Return (x, y) of the center of cell containing provided text 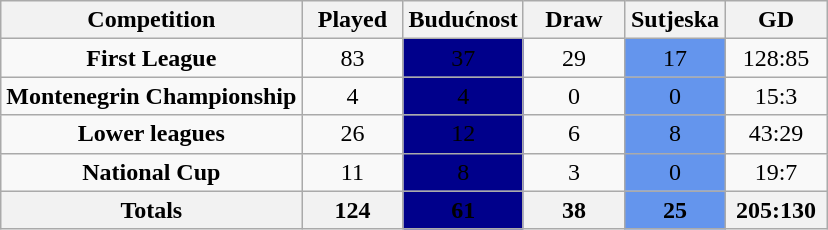
43:29 (776, 134)
Sutjeska (674, 20)
37 (463, 58)
6 (574, 134)
38 (574, 210)
11 (352, 172)
12 (463, 134)
124 (352, 210)
61 (463, 210)
26 (352, 134)
First League (152, 58)
205:130 (776, 210)
83 (352, 58)
GD (776, 20)
Draw (574, 20)
25 (674, 210)
Budućnost (463, 20)
29 (574, 58)
National Cup (152, 172)
3 (574, 172)
Played (352, 20)
Totals (152, 210)
128:85 (776, 58)
17 (674, 58)
15:3 (776, 96)
19:7 (776, 172)
Montenegrin Championship (152, 96)
Competition (152, 20)
Lower leagues (152, 134)
